Output the (X, Y) coordinate of the center of the cell containing the given text.  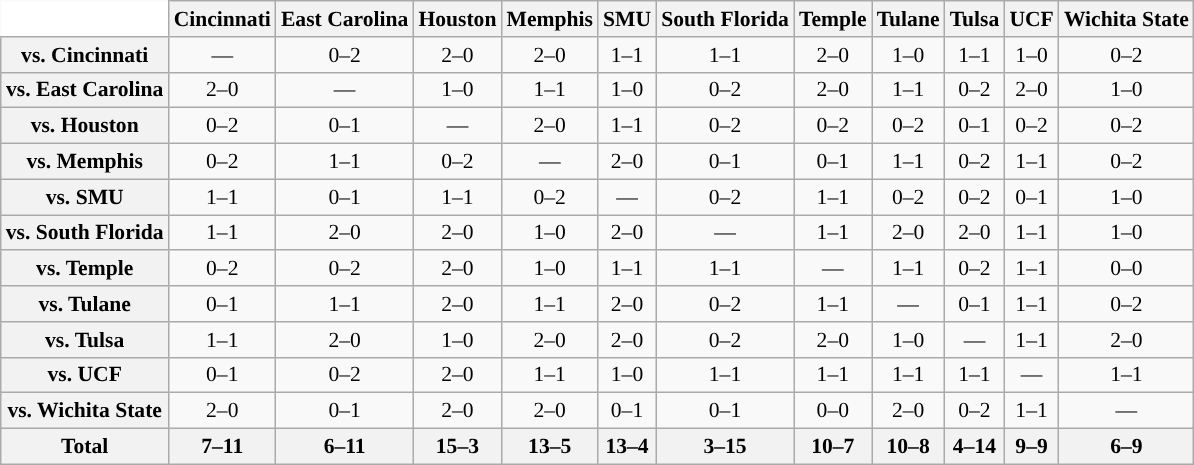
vs. Tulsa (85, 340)
East Carolina (344, 19)
Houston (457, 19)
UCF (1031, 19)
Tulane (908, 19)
Total (85, 447)
SMU (627, 19)
vs. Memphis (85, 162)
13–4 (627, 447)
10–7 (833, 447)
vs. SMU (85, 197)
vs. Temple (85, 269)
3–15 (725, 447)
vs. East Carolina (85, 90)
Memphis (549, 19)
vs. Cincinnati (85, 55)
Wichita State (1126, 19)
7–11 (222, 447)
South Florida (725, 19)
vs. South Florida (85, 233)
vs. Wichita State (85, 411)
6–11 (344, 447)
Temple (833, 19)
10–8 (908, 447)
vs. UCF (85, 375)
Cincinnati (222, 19)
vs. Tulane (85, 304)
15–3 (457, 447)
4–14 (975, 447)
9–9 (1031, 447)
vs. Houston (85, 126)
6–9 (1126, 447)
Tulsa (975, 19)
13–5 (549, 447)
